Search for the cell housing the specified text and yield its (X, Y) center coordinate. 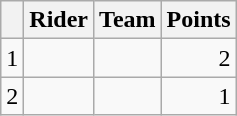
Rider (59, 20)
Team (128, 20)
Points (198, 20)
